Search for the cell housing the specified text and yield its [X, Y] center coordinate. 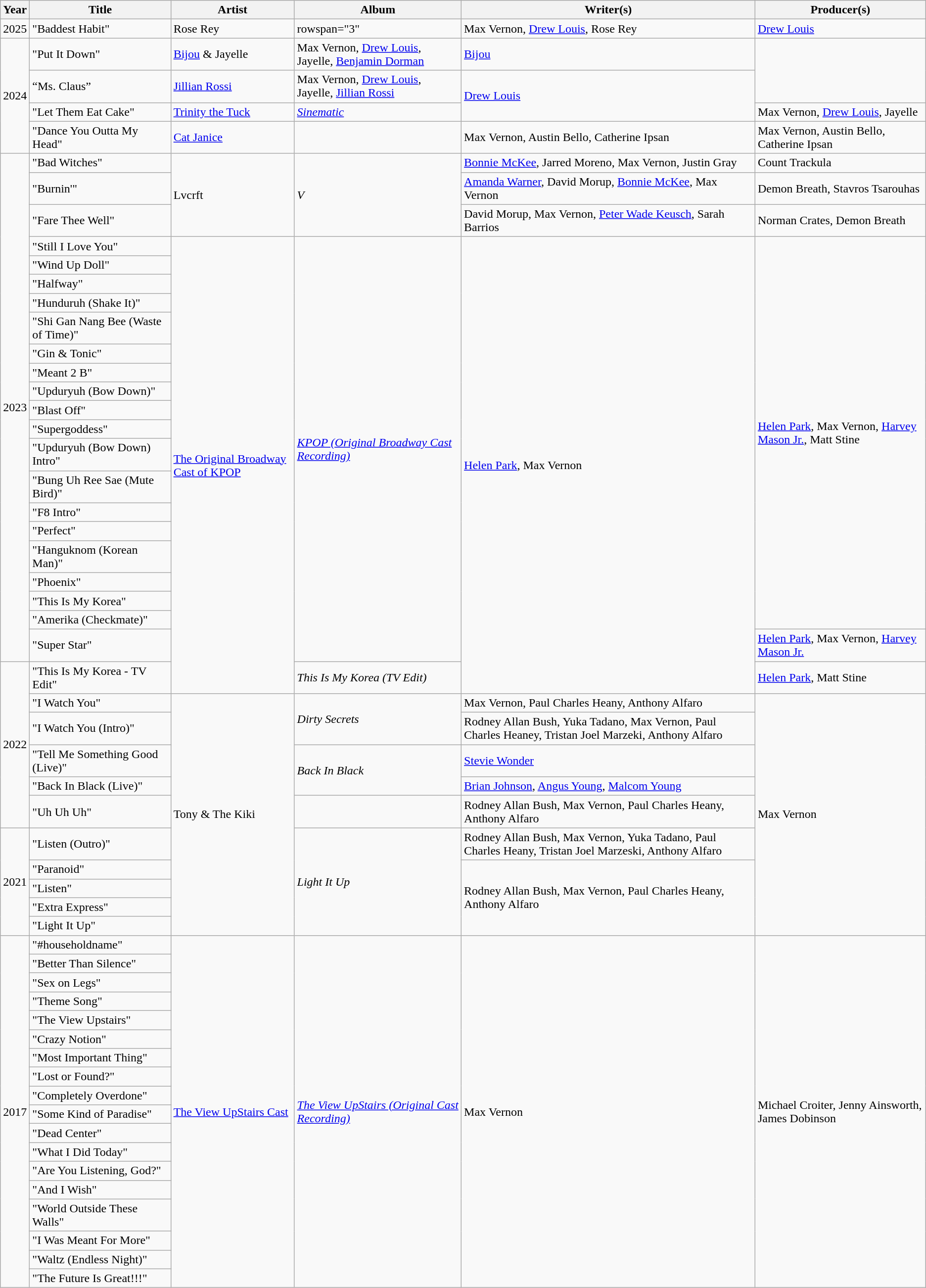
"Blast Off" [100, 410]
"The Future Is Great!!!" [100, 1278]
Rose Rey [232, 29]
"And I Wish" [100, 1190]
The View UpStairs Cast [232, 1111]
"Perfect" [100, 531]
"Still I Love You" [100, 246]
Max Vernon, Drew Louis, Jayelle, Jillian Rossi [378, 86]
"Completely Overdone" [100, 1096]
"Fare Thee Well" [100, 221]
2023 [15, 407]
Light It Up [378, 882]
2017 [15, 1111]
V [378, 195]
"Upduryuh (Bow Down)" [100, 391]
"Hunduruh (Shake It)" [100, 302]
Cat Janice [232, 138]
"Supergoddess" [100, 429]
"Bad Witches" [100, 163]
Jillian Rossi [232, 86]
"Back In Black (Live)" [100, 786]
Sinematic [378, 112]
Bijou [608, 54]
rowspan="3" [378, 29]
Lvcrft [232, 195]
This Is My Korea (TV Edit) [378, 677]
Rodney Allan Bush, Max Vernon, Yuka Tadano, Paul Charles Heany, Tristan Joel Marzeski, Anthony Alfaro [608, 844]
"Extra Express" [100, 907]
Title [100, 10]
Michael Croiter, Jenny Ainsworth, James Dobinson [840, 1111]
2021 [15, 882]
"Better Than Silence" [100, 963]
"Theme Song" [100, 1001]
"Waltz (Endless Night)" [100, 1259]
"Upduryuh (Bow Down) Intro" [100, 454]
"#householdname" [100, 945]
Norman Crates, Demon Breath [840, 221]
"Wind Up Doll" [100, 265]
"Most Important Thing" [100, 1058]
Rodney Allan Bush, Yuka Tadano, Max Vernon, Paul Charles Heaney, Tristan Joel Marzeki, Anthony Alfaro [608, 728]
"Meant 2 B" [100, 373]
Trinity the Tuck [232, 112]
"This Is My Korea - TV Edit" [100, 677]
Dirty Secrets [378, 719]
"Sex on Legs" [100, 982]
"Crazy Notion" [100, 1039]
"Hanguknom (Korean Man)" [100, 556]
Artist [232, 10]
"Some Kind of Paradise" [100, 1114]
Helen Park, Max Vernon, Harvey Mason Jr. [840, 645]
2024 [15, 96]
"I Watch You (Intro)" [100, 728]
Max Vernon, Drew Louis, Jayelle, Benjamin Dorman [378, 54]
"Lost or Found?" [100, 1077]
Bijou & Jayelle [232, 54]
"Burnin'" [100, 188]
Max Vernon, Paul Charles Heany, Anthony Alfaro [608, 703]
"Bung Uh Ree Sae (Mute Bird)" [100, 487]
Year [15, 10]
"The View Upstairs" [100, 1020]
Album [378, 10]
"Gin & Tonic" [100, 354]
"Phoenix" [100, 582]
Max Vernon, Drew Louis, Jayelle [840, 112]
Helen Park, Matt Stine [840, 677]
2022 [15, 744]
2025 [15, 29]
Producer(s) [840, 10]
"Uh Uh Uh" [100, 811]
KPOP (Original Broadway Cast Recording) [378, 449]
Demon Breath, Stavros Tsarouhas [840, 188]
"Paranoid" [100, 869]
Helen Park, Max Vernon, Harvey Mason Jr., Matt Stine [840, 432]
"Shi Gan Nang Bee (Waste of Time)" [100, 329]
"Let Them Eat Cake" [100, 112]
Count Trackula [840, 163]
The Original Broadway Cast of KPOP [232, 465]
“Ms. Claus” [100, 86]
"Dance You Outta My Head" [100, 138]
"Baddest Habit" [100, 29]
"F8 Intro" [100, 512]
"Halfway" [100, 284]
"World Outside These Walls" [100, 1215]
"Tell Me Something Good (Live)" [100, 761]
Tony & The Kiki [232, 814]
Max Vernon, Drew Louis, Rose Rey [608, 29]
The View UpStairs (Original Cast Recording) [378, 1111]
"Listen (Outro)" [100, 844]
Amanda Warner, David Morup, Bonnie McKee, Max Vernon [608, 188]
"I Was Meant For More" [100, 1240]
"What I Did Today" [100, 1152]
Bonnie McKee, Jarred Moreno, Max Vernon, Justin Gray [608, 163]
"Super Star" [100, 645]
Brian Johnson, Angus Young, Malcom Young [608, 786]
"Put It Down" [100, 54]
"This Is My Korea" [100, 601]
"Are You Listening, God?" [100, 1171]
Stevie Wonder [608, 761]
David Morup, Max Vernon, Peter Wade Keusch, Sarah Barrios [608, 221]
Writer(s) [608, 10]
Helen Park, Max Vernon [608, 465]
"Listen" [100, 888]
Back In Black [378, 770]
"Dead Center" [100, 1133]
"I Watch You" [100, 703]
"Amerika (Checkmate)" [100, 620]
"Light It Up" [100, 926]
